Pinpoint the cell where the given text exists, returning its [X, Y] midpoint coordinate. 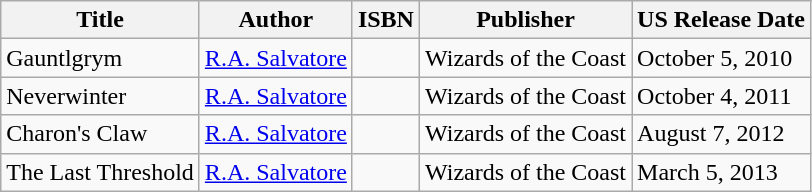
August 7, 2012 [722, 134]
Publisher [525, 20]
October 4, 2011 [722, 96]
Title [100, 20]
Neverwinter [100, 96]
Charon's Claw [100, 134]
October 5, 2010 [722, 58]
March 5, 2013 [722, 172]
The Last Threshold [100, 172]
ISBN [386, 20]
Author [276, 20]
Gauntlgrym [100, 58]
US Release Date [722, 20]
